Return (x, y) of the center of cell containing provided text 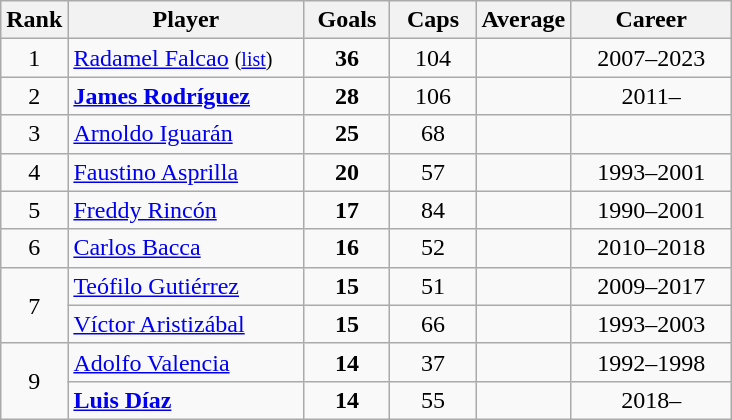
66 (433, 324)
36 (347, 58)
28 (347, 96)
25 (347, 134)
2009–2017 (652, 286)
2018– (652, 400)
1990–2001 (652, 210)
Arnoldo Iguarán (186, 134)
Radamel Falcao (list) (186, 58)
16 (347, 248)
52 (433, 248)
Freddy Rincón (186, 210)
1992–1998 (652, 362)
1993–2003 (652, 324)
5 (34, 210)
Rank (34, 20)
51 (433, 286)
2007–2023 (652, 58)
2011– (652, 96)
Goals (347, 20)
6 (34, 248)
7 (34, 305)
55 (433, 400)
104 (433, 58)
Caps (433, 20)
Adolfo Valencia (186, 362)
9 (34, 381)
Career (652, 20)
Player (186, 20)
Carlos Bacca (186, 248)
57 (433, 172)
2 (34, 96)
20 (347, 172)
James Rodríguez (186, 96)
106 (433, 96)
1993–2001 (652, 172)
1 (34, 58)
17 (347, 210)
37 (433, 362)
68 (433, 134)
4 (34, 172)
Víctor Aristizábal (186, 324)
2010–2018 (652, 248)
84 (433, 210)
Average (524, 20)
Faustino Asprilla (186, 172)
Luis Díaz (186, 400)
Teófilo Gutiérrez (186, 286)
3 (34, 134)
